For the text-containing cell, return its midpoint in [X, Y] coordinate format. 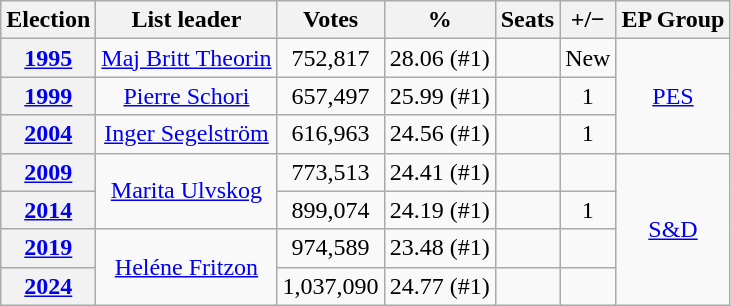
New [588, 58]
S&D [673, 229]
Votes [330, 20]
974,589 [330, 248]
24.19 (#1) [440, 210]
752,817 [330, 58]
24.41 (#1) [440, 172]
Pierre Schori [186, 96]
2009 [48, 172]
Marita Ulvskog [186, 191]
24.77 (#1) [440, 286]
Maj Britt Theorin [186, 58]
2014 [48, 210]
25.99 (#1) [440, 96]
899,074 [330, 210]
List leader [186, 20]
1999 [48, 96]
773,513 [330, 172]
24.56 (#1) [440, 134]
657,497 [330, 96]
Election [48, 20]
Inger Segelström [186, 134]
2024 [48, 286]
1,037,090 [330, 286]
Heléne Fritzon [186, 267]
EP Group [673, 20]
1995 [48, 58]
PES [673, 96]
28.06 (#1) [440, 58]
% [440, 20]
23.48 (#1) [440, 248]
Seats [527, 20]
2004 [48, 134]
2019 [48, 248]
616,963 [330, 134]
+/− [588, 20]
